Provide the [X, Y] coordinate of the cell's center where the given text is located.  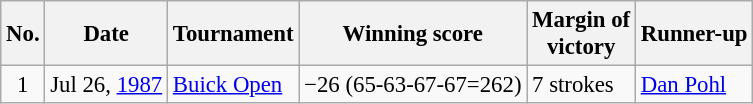
Winning score [413, 34]
1 [23, 85]
Buick Open [234, 85]
Tournament [234, 34]
No. [23, 34]
−26 (65-63-67-67=262) [413, 85]
Runner-up [694, 34]
Dan Pohl [694, 85]
Margin ofvictory [582, 34]
Jul 26, 1987 [106, 85]
Date [106, 34]
7 strokes [582, 85]
